Pinpoint the cell where the given text exists, returning its [X, Y] midpoint coordinate. 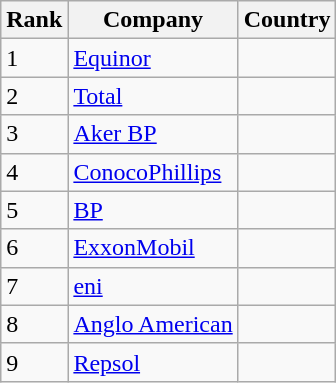
3 [34, 134]
6 [34, 248]
Aker BP [153, 134]
Anglo American [153, 324]
eni [153, 286]
4 [34, 172]
8 [34, 324]
Country [287, 20]
9 [34, 362]
ConocoPhillips [153, 172]
2 [34, 96]
Repsol [153, 362]
BP [153, 210]
Company [153, 20]
Equinor [153, 58]
5 [34, 210]
Total [153, 96]
ExxonMobil [153, 248]
1 [34, 58]
7 [34, 286]
Rank [34, 20]
